Determine the (x, y) coordinate at the center of the cell enclosing the given text.  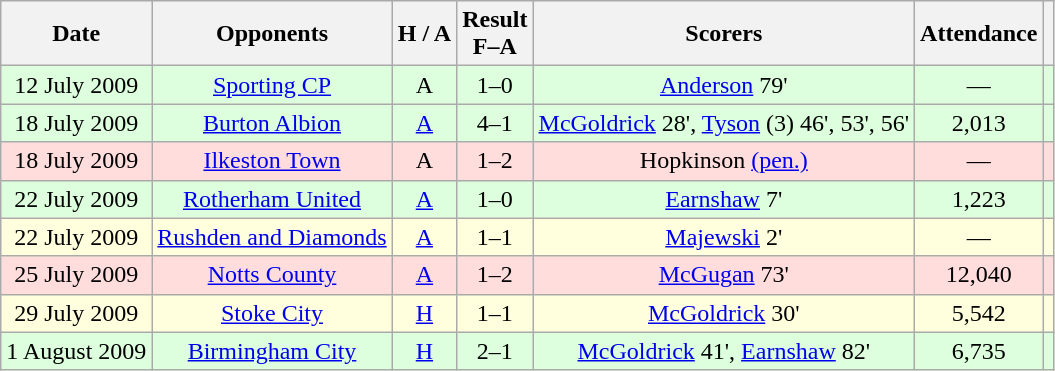
Stoke City (272, 313)
Sporting CP (272, 85)
12,040 (979, 275)
Majewski 2' (724, 237)
Anderson 79' (724, 85)
Birmingham City (272, 351)
McGugan 73' (724, 275)
5,542 (979, 313)
25 July 2009 (76, 275)
12 July 2009 (76, 85)
McGoldrick 28', Tyson (3) 46', 53', 56' (724, 123)
McGoldrick 41', Earnshaw 82' (724, 351)
6,735 (979, 351)
2,013 (979, 123)
Ilkeston Town (272, 161)
1,223 (979, 199)
H / A (424, 34)
Scorers (724, 34)
Opponents (272, 34)
1 August 2009 (76, 351)
Hopkinson (pen.) (724, 161)
McGoldrick 30' (724, 313)
Burton Albion (272, 123)
Date (76, 34)
2–1 (495, 351)
Attendance (979, 34)
Earnshaw 7' (724, 199)
Rushden and Diamonds (272, 237)
29 July 2009 (76, 313)
ResultF–A (495, 34)
Notts County (272, 275)
4–1 (495, 123)
Rotherham United (272, 199)
